Determine the [X, Y] coordinate at the center of the cell enclosing the given text.  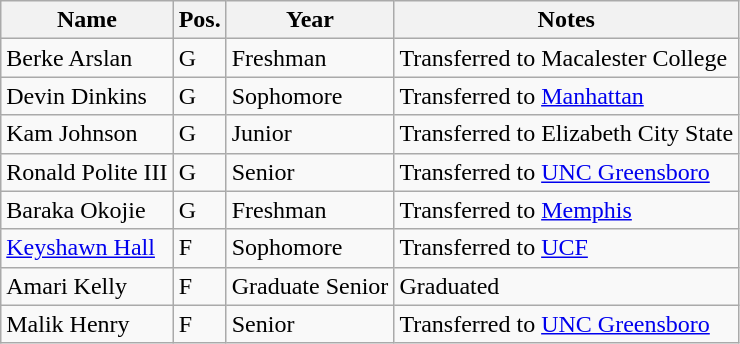
Transferred to UCF [566, 248]
Transferred to Elizabeth City State [566, 134]
Year [310, 20]
Graduate Senior [310, 286]
Pos. [200, 20]
Kam Johnson [87, 134]
Malik Henry [87, 324]
Keyshawn Hall [87, 248]
Devin Dinkins [87, 96]
Transferred to Macalester College [566, 58]
Notes [566, 20]
Name [87, 20]
Berke Arslan [87, 58]
Junior [310, 134]
Transferred to Memphis [566, 210]
Amari Kelly [87, 286]
Ronald Polite III [87, 172]
Graduated [566, 286]
Baraka Okojie [87, 210]
Transferred to Manhattan [566, 96]
